Detect which cell encompasses the target text, then output its (X, Y) center coordinate. 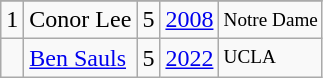
UCLA (271, 58)
Ben Sauls (80, 58)
Conor Lee (80, 20)
2022 (190, 58)
1 (12, 20)
Notre Dame (271, 20)
2008 (190, 20)
